Search for the cell housing the specified text and yield its (X, Y) center coordinate. 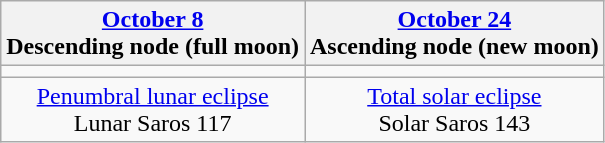
Penumbral lunar eclipseLunar Saros 117 (153, 110)
October 8Descending node (full moon) (153, 34)
Total solar eclipseSolar Saros 143 (454, 110)
October 24Ascending node (new moon) (454, 34)
